Return the (X, Y) coordinate for the center point of the cell that contains the specified text.  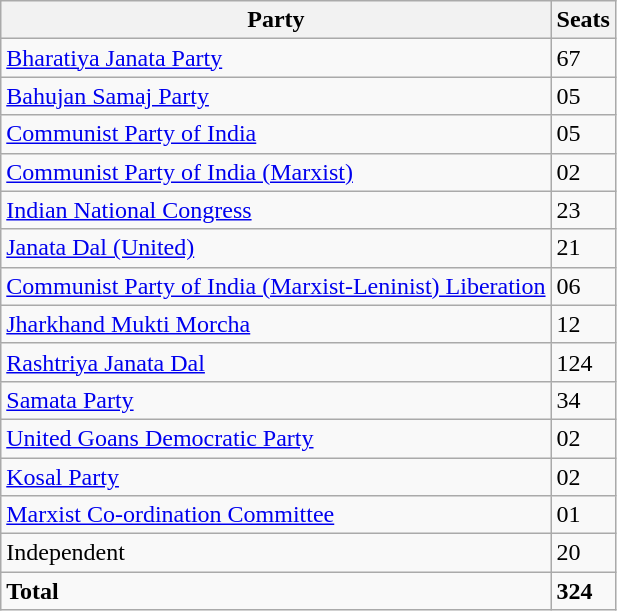
Indian National Congress (276, 210)
124 (583, 362)
20 (583, 553)
Seats (583, 20)
Party (276, 20)
Communist Party of India (Marxist) (276, 172)
Jharkhand Mukti Morcha (276, 324)
Independent (276, 553)
United Goans Democratic Party (276, 438)
34 (583, 400)
Communist Party of India (Marxist-Leninist) Liberation (276, 286)
Kosal Party (276, 477)
67 (583, 58)
Rashtriya Janata Dal (276, 362)
06 (583, 286)
21 (583, 248)
Total (276, 591)
01 (583, 515)
Communist Party of India (276, 134)
23 (583, 210)
324 (583, 591)
Samata Party (276, 400)
Bahujan Samaj Party (276, 96)
Marxist Co-ordination Committee (276, 515)
Janata Dal (United) (276, 248)
12 (583, 324)
Bharatiya Janata Party (276, 58)
